Pinpoint the cell where the given text exists, returning its [x, y] midpoint coordinate. 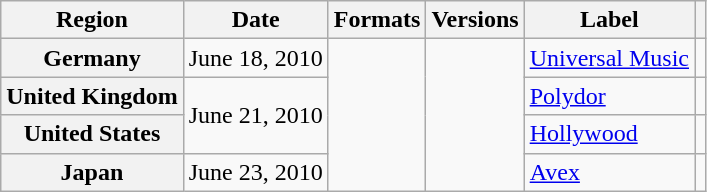
Avex [609, 172]
United States [92, 134]
Versions [475, 20]
United Kingdom [92, 96]
Germany [92, 58]
Label [609, 20]
Hollywood [609, 134]
Universal Music [609, 58]
June 23, 2010 [256, 172]
Date [256, 20]
Japan [92, 172]
Polydor [609, 96]
Region [92, 20]
Formats [377, 20]
June 21, 2010 [256, 115]
June 18, 2010 [256, 58]
